Locate the cell with the specified text and output its (x, y) center coordinate. 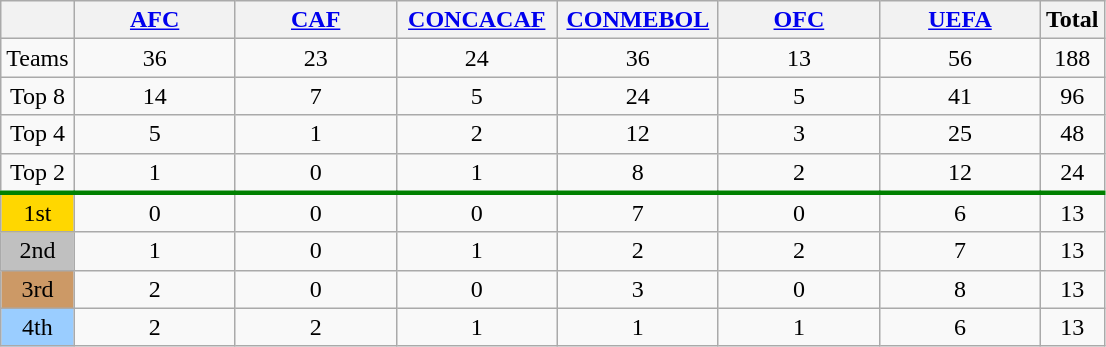
CONMEBOL (638, 20)
23 (316, 58)
3rd (38, 289)
14 (154, 96)
Top 8 (38, 96)
AFC (154, 20)
Top 2 (38, 173)
48 (1072, 134)
1st (38, 213)
188 (1072, 58)
OFC (798, 20)
56 (960, 58)
4th (38, 327)
Total (1072, 20)
Top 4 (38, 134)
CAF (316, 20)
CONCACAF (476, 20)
96 (1072, 96)
Teams (38, 58)
2nd (38, 251)
25 (960, 134)
41 (960, 96)
UEFA (960, 20)
